Provide the (x, y) coordinate of the cell's center where the given text is located.  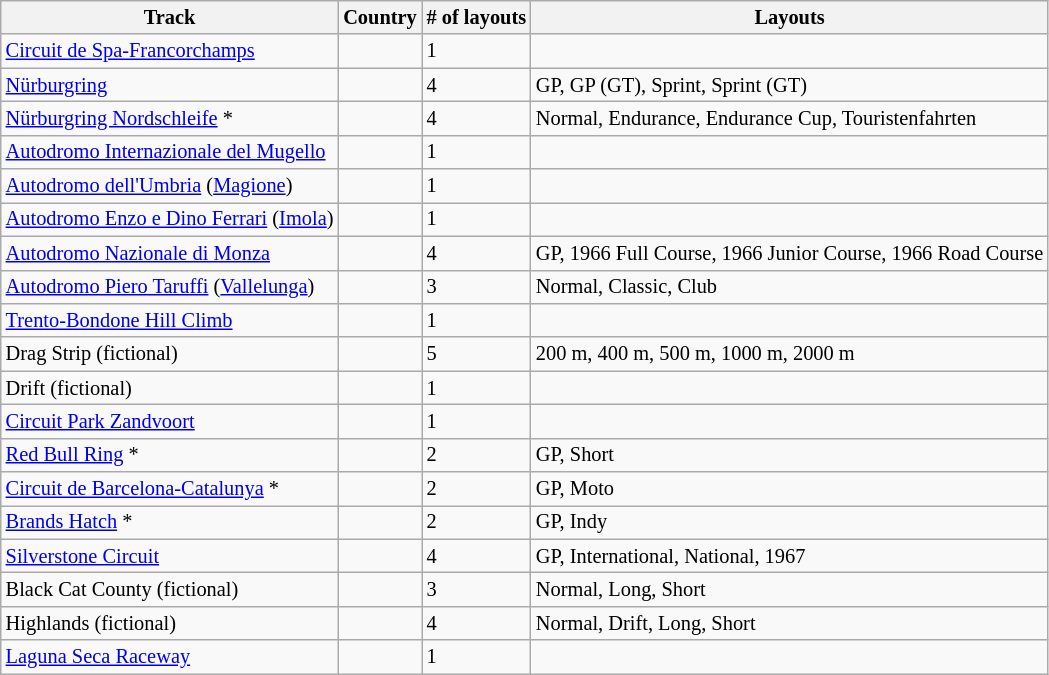
200 m, 400 m, 500 m, 1000 m, 2000 m (790, 354)
GP, GP (GT), Sprint, Sprint (GT) (790, 85)
Highlands (fictional) (170, 623)
Red Bull Ring * (170, 455)
Autodromo Nazionale di Monza (170, 253)
Normal, Endurance, Endurance Cup, Touristenfahrten (790, 118)
Brands Hatch * (170, 522)
5 (476, 354)
Normal, Long, Short (790, 589)
GP, Moto (790, 489)
Laguna Seca Raceway (170, 657)
Drift (fictional) (170, 388)
Track (170, 17)
Nürburgring Nordschleife * (170, 118)
Circuit de Spa-Francorchamps (170, 51)
Normal, Classic, Club (790, 287)
GP, Indy (790, 522)
Autodromo dell'Umbria (Magione) (170, 186)
# of layouts (476, 17)
Layouts (790, 17)
GP, International, National, 1967 (790, 556)
Nürburgring (170, 85)
Normal, Drift, Long, Short (790, 623)
GP, Short (790, 455)
Autodromo Internazionale del Mugello (170, 152)
Autodromo Piero Taruffi (Vallelunga) (170, 287)
Drag Strip (fictional) (170, 354)
Silverstone Circuit (170, 556)
Trento-Bondone Hill Climb (170, 320)
Autodromo Enzo e Dino Ferrari (Imola) (170, 219)
Circuit Park Zandvoort (170, 421)
GP, 1966 Full Course, 1966 Junior Course, 1966 Road Course (790, 253)
Black Cat County (fictional) (170, 589)
Country (380, 17)
Circuit de Barcelona-Catalunya * (170, 489)
